For the text-containing cell, return its midpoint in (X, Y) coordinate format. 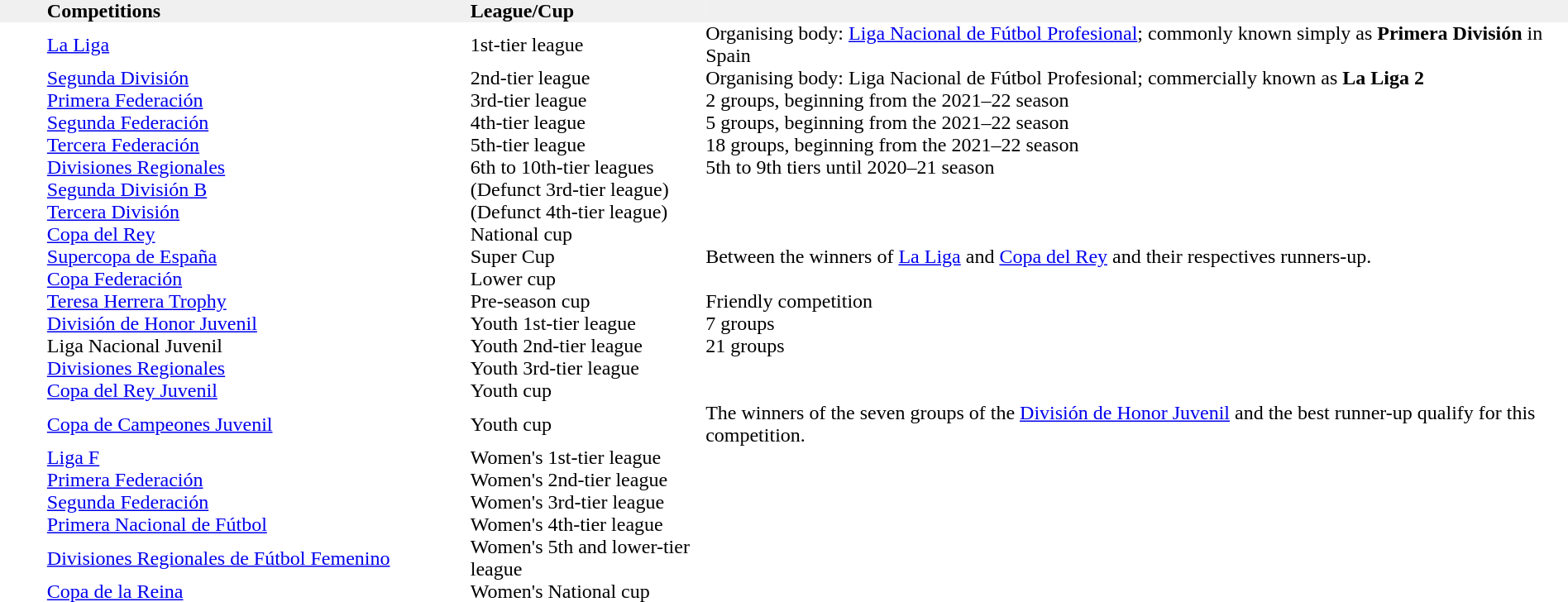
Copa Federación (259, 279)
Tercera División (259, 212)
2nd-tier league (588, 78)
1st-tier league (588, 45)
Super Cup (588, 256)
21 groups (1136, 346)
Supercopa de España (259, 256)
Youth 1st-tier league (588, 324)
Organising body: Liga Nacional de Fútbol Profesional; commercially known as La Liga 2 (1136, 78)
3rd-tier league (588, 101)
League/Cup (588, 12)
Women's 2nd-tier league (588, 480)
Copa del Rey Juvenil (259, 390)
Tercera Federación (259, 146)
National cup (588, 235)
(Defunct 3rd-tier league) (588, 190)
(Defunct 4th-tier league) (588, 212)
División de Honor Juvenil (259, 324)
Segunda División (259, 78)
Lower cup (588, 279)
Liga Nacional Juvenil (259, 346)
Segunda División B (259, 190)
Women's 4th-tier league (588, 524)
Between the winners of La Liga and Copa del Rey and their respectives runners-up. (1136, 256)
2 groups, beginning from the 2021–22 season (1136, 101)
Primera Nacional de Fútbol (259, 524)
Youth 3rd-tier league (588, 369)
Organising body: Liga Nacional de Fútbol Profesional; commonly known simply as Primera División in Spain (1136, 45)
The winners of the seven groups of the División de Honor Juvenil and the best runner-up qualify for this competition. (1136, 424)
Copa del Rey (259, 235)
Friendly competition (1136, 301)
Copa de Campeones Juvenil (259, 424)
5th-tier league (588, 146)
Youth 2nd-tier league (588, 346)
7 groups (1136, 324)
4th-tier league (588, 122)
Competitions (259, 12)
5th to 9th tiers until 2020–21 season (1136, 167)
5 groups, beginning from the 2021–22 season (1136, 122)
Teresa Herrera Trophy (259, 301)
La Liga (259, 45)
Liga F (259, 458)
6th to 10th-tier leagues (588, 167)
18 groups, beginning from the 2021–22 season (1136, 146)
Women's 5th and lower-tier league (588, 558)
Pre-season cup (588, 301)
Women's 3rd-tier league (588, 503)
Divisiones Regionales de Fútbol Femenino (259, 558)
Women's 1st-tier league (588, 458)
